Locate the cell with the specified text and output its [x, y] center coordinate. 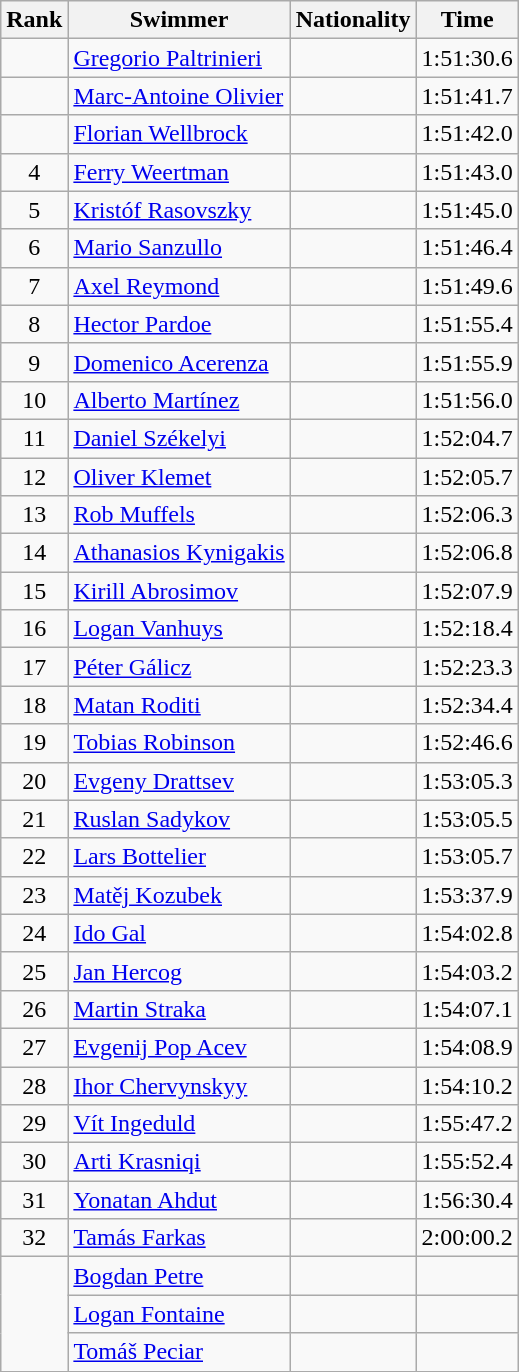
16 [34, 629]
25 [34, 971]
1:53:05.5 [467, 819]
9 [34, 362]
Matěj Kozubek [179, 895]
17 [34, 667]
1:52:18.4 [467, 629]
32 [34, 1238]
Evgeny Drattsev [179, 781]
Tomáš Peciar [179, 1352]
Daniel Székelyi [179, 438]
27 [34, 1047]
Marc-Antoine Olivier [179, 96]
1:55:47.2 [467, 1124]
Hector Pardoe [179, 324]
20 [34, 781]
Lars Bottelier [179, 857]
1:51:45.0 [467, 210]
11 [34, 438]
1:54:10.2 [467, 1085]
5 [34, 210]
1:51:55.9 [467, 362]
24 [34, 933]
12 [34, 477]
1:52:46.6 [467, 743]
Bogdan Petre [179, 1276]
Swimmer [179, 20]
8 [34, 324]
31 [34, 1200]
1:51:43.0 [467, 172]
1:54:03.2 [467, 971]
1:54:08.9 [467, 1047]
19 [34, 743]
28 [34, 1085]
1:52:05.7 [467, 477]
7 [34, 286]
1:53:37.9 [467, 895]
Nationality [353, 20]
1:51:49.6 [467, 286]
23 [34, 895]
Jan Hercog [179, 971]
1:51:41.7 [467, 96]
Arti Krasniqi [179, 1162]
Gregorio Paltrinieri [179, 58]
Ruslan Sadykov [179, 819]
Tobias Robinson [179, 743]
Rob Muffels [179, 515]
Domenico Acerenza [179, 362]
15 [34, 591]
26 [34, 1009]
1:53:05.3 [467, 781]
14 [34, 553]
29 [34, 1124]
Kirill Abrosimov [179, 591]
1:52:06.8 [467, 553]
13 [34, 515]
Tamás Farkas [179, 1238]
Athanasios Kynigakis [179, 553]
Ido Gal [179, 933]
Oliver Klemet [179, 477]
1:55:52.4 [467, 1162]
Matan Roditi [179, 705]
1:51:42.0 [467, 134]
1:56:30.4 [467, 1200]
22 [34, 857]
Ferry Weertman [179, 172]
1:51:46.4 [467, 248]
Kristóf Rasovszky [179, 210]
Mario Sanzullo [179, 248]
4 [34, 172]
Ihor Chervynskyy [179, 1085]
18 [34, 705]
1:52:06.3 [467, 515]
Time [467, 20]
1:51:56.0 [467, 400]
1:52:23.3 [467, 667]
Logan Fontaine [179, 1314]
30 [34, 1162]
1:51:55.4 [467, 324]
1:54:07.1 [467, 1009]
1:51:30.6 [467, 58]
1:52:07.9 [467, 591]
10 [34, 400]
Vít Ingeduld [179, 1124]
Axel Reymond [179, 286]
Evgenij Pop Acev [179, 1047]
Rank [34, 20]
1:54:02.8 [467, 933]
Florian Wellbrock [179, 134]
2:00:00.2 [467, 1238]
Logan Vanhuys [179, 629]
1:52:04.7 [467, 438]
1:52:34.4 [467, 705]
Martin Straka [179, 1009]
21 [34, 819]
Yonatan Ahdut [179, 1200]
Péter Gálicz [179, 667]
1:53:05.7 [467, 857]
Alberto Martínez [179, 400]
6 [34, 248]
